Capture the cell that displays the provided text and extract its (X, Y) central coordinate. 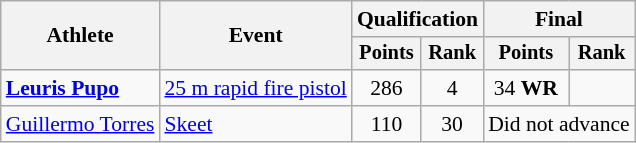
Athlete (80, 36)
Guillermo Torres (80, 124)
Final (559, 19)
4 (452, 88)
110 (386, 124)
Skeet (255, 124)
Event (255, 36)
34 WR (526, 88)
Did not advance (559, 124)
286 (386, 88)
30 (452, 124)
Qualification (418, 19)
25 m rapid fire pistol (255, 88)
Leuris Pupo (80, 88)
